Extract the (X, Y) coordinate from the center of the cell holding the provided text.  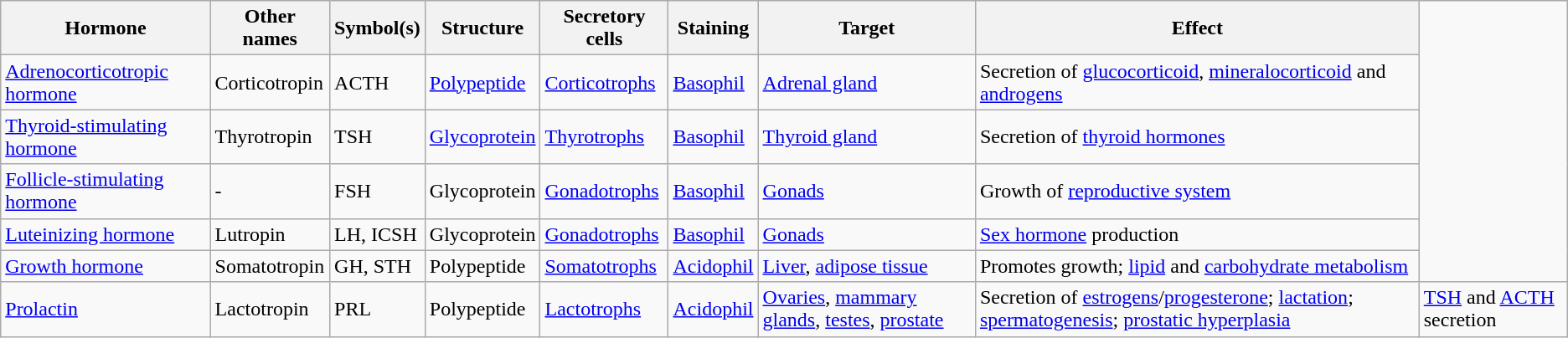
Corticotrophs (605, 82)
FSH (378, 191)
Secretion of estrogens/progesterone; lactation; spermatogenesis; prostatic hyperplasia (1197, 310)
PRL (378, 310)
Thyrotrophs (605, 137)
Liver, adipose tissue (866, 266)
Prolactin (106, 310)
Follicle-stimulating hormone (106, 191)
Somatotropin (270, 266)
Lutropin (270, 234)
Staining (714, 28)
LH, ICSH (378, 234)
Lactotrophs (605, 310)
Target (866, 28)
Secretory cells (605, 28)
Luteinizing hormone (106, 234)
Hormone (106, 28)
Secretion of glucocorticoid, mineralocorticoid and androgens (1197, 82)
Sex hormone production (1197, 234)
- (270, 191)
Effect (1197, 28)
Promotes growth; lipid and carbohydrate metabolism (1197, 266)
Corticotropin (270, 82)
Thyrotropin (270, 137)
Thyroid gland (866, 137)
ACTH (378, 82)
Other names (270, 28)
Symbol(s) (378, 28)
GH, STH (378, 266)
Growth of reproductive system (1197, 191)
Adrenocorticotropic hormone (106, 82)
Ovaries, mammary glands, testes, prostate (866, 310)
TSH (378, 137)
TSH and ACTH secretion (1493, 310)
Lactotropin (270, 310)
Structure (482, 28)
Somatotrophs (605, 266)
Secretion of thyroid hormones (1197, 137)
Thyroid-stimulating hormone (106, 137)
Adrenal gland (866, 82)
Growth hormone (106, 266)
